Return the [X, Y] coordinate for the center point of the cell that contains the specified text.  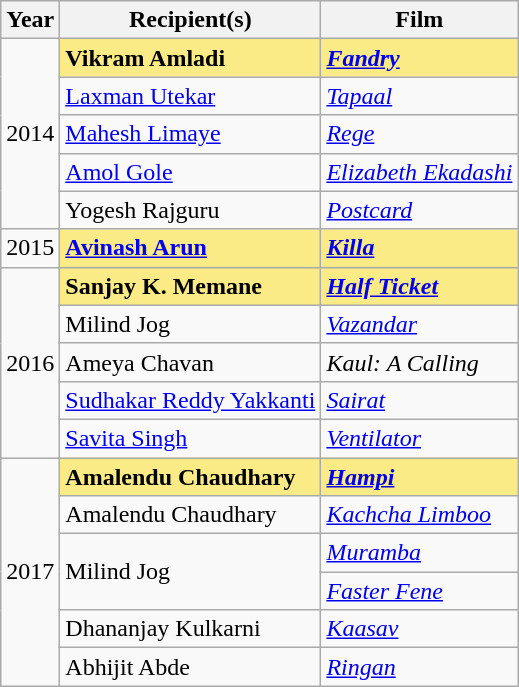
2015 [30, 248]
Kaul: A Calling [420, 362]
Postcard [420, 210]
Sairat [420, 400]
Year [30, 20]
Sudhakar Reddy Yakkanti [190, 400]
Rege [420, 134]
Ventilator [420, 438]
Fandry [420, 58]
Mahesh Limaye [190, 134]
Faster Fene [420, 591]
Vazandar [420, 324]
Film [420, 20]
Avinash Arun [190, 248]
Ringan [420, 667]
Elizabeth Ekadashi [420, 172]
Laxman Utekar [190, 96]
Yogesh Rajguru [190, 210]
Vikram Amladi [190, 58]
Tapaal [420, 96]
Amol Gole [190, 172]
Abhijit Abde [190, 667]
Dhananjay Kulkarni [190, 629]
Sanjay K. Memane [190, 286]
Killa [420, 248]
Muramba [420, 553]
Ameya Chavan [190, 362]
2014 [30, 134]
Savita Singh [190, 438]
Hampi [420, 477]
Kachcha Limboo [420, 515]
Kaasav [420, 629]
2017 [30, 572]
2016 [30, 362]
Half Ticket [420, 286]
Recipient(s) [190, 20]
